Detect which cell encompasses the target text, then output its [X, Y] center coordinate. 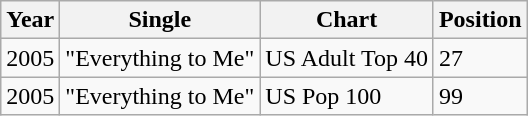
27 [480, 58]
Position [480, 20]
99 [480, 96]
US Adult Top 40 [347, 58]
Single [160, 20]
US Pop 100 [347, 96]
Chart [347, 20]
Year [30, 20]
